Pinpoint the cell where the given text exists, returning its (X, Y) midpoint coordinate. 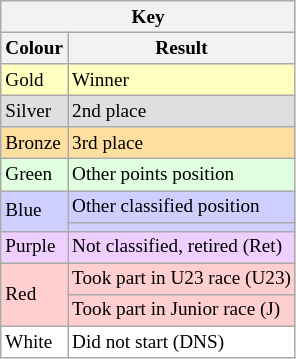
Result (182, 48)
Winner (182, 80)
Blue (34, 210)
Not classified, retired (Ret) (182, 247)
Colour (34, 48)
Gold (34, 80)
Red (34, 294)
Other classified position (182, 206)
Took part in U23 race (U23) (182, 279)
Took part in Junior race (J) (182, 310)
White (34, 342)
2nd place (182, 111)
Did not start (DNS) (182, 342)
Green (34, 175)
Key (148, 17)
3rd place (182, 143)
Other points position (182, 175)
Bronze (34, 143)
Silver (34, 111)
Purple (34, 247)
